From the cell containing the given text, extract its center point as [X, Y] coordinate. 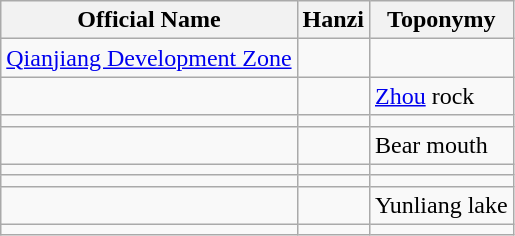
Hanzi [333, 20]
Qianjiang Development Zone [149, 58]
Official Name [149, 20]
Bear mouth [441, 145]
Yunliang lake [441, 205]
Toponymy [441, 20]
Zhou rock [441, 96]
